Capture the cell that displays the provided text and extract its [X, Y] central coordinate. 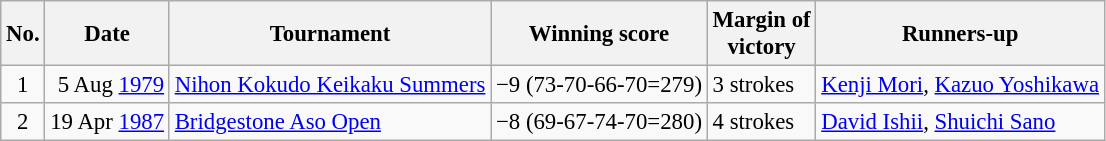
2 [23, 122]
4 strokes [762, 122]
Nihon Kokudo Keikaku Summers [330, 85]
David Ishii, Shuichi Sano [960, 122]
19 Apr 1987 [107, 122]
−8 (69-67-74-70=280) [600, 122]
5 Aug 1979 [107, 85]
Date [107, 34]
Kenji Mori, Kazuo Yoshikawa [960, 85]
Tournament [330, 34]
−9 (73-70-66-70=279) [600, 85]
Winning score [600, 34]
Runners-up [960, 34]
Bridgestone Aso Open [330, 122]
3 strokes [762, 85]
Margin ofvictory [762, 34]
1 [23, 85]
No. [23, 34]
